Locate the cell with the specified text and output its [x, y] center coordinate. 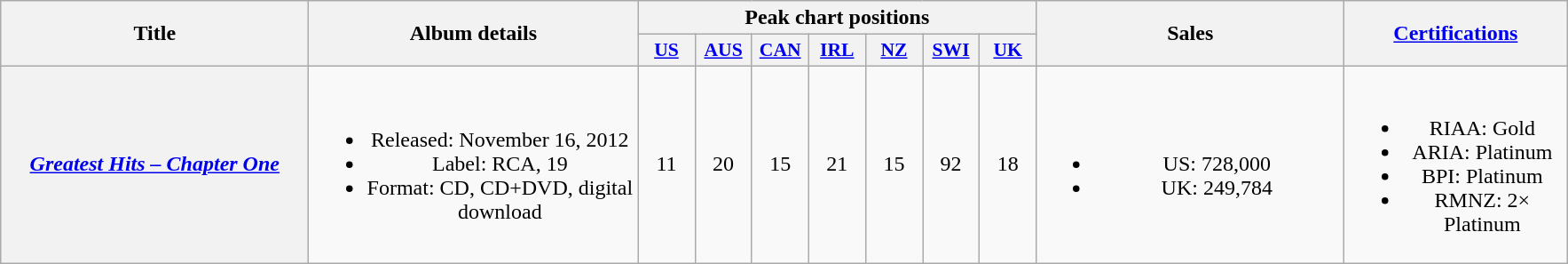
Title [154, 34]
20 [723, 164]
SWI [951, 51]
CAN [780, 51]
21 [837, 164]
NZ [894, 51]
UK [1008, 51]
11 [666, 164]
US: 728,000UK: 249,784 [1191, 164]
IRL [837, 51]
US [666, 51]
Certifications [1455, 34]
RIAA: GoldARIA: PlatinumBPI: PlatinumRMNZ: 2× Platinum [1455, 164]
92 [951, 164]
18 [1008, 164]
Released: November 16, 2012Label: RCA, 19Format: CD, CD+DVD, digital download [474, 164]
Peak chart positions [838, 18]
AUS [723, 51]
Sales [1191, 34]
Album details [474, 34]
Greatest Hits – Chapter One [154, 164]
